Locate the cell with the specified text and output its [X, Y] center coordinate. 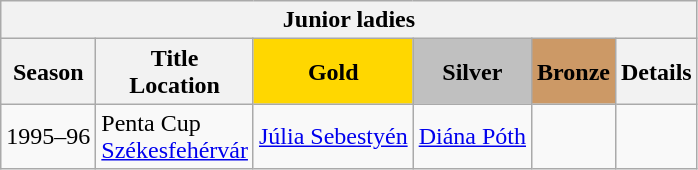
Season [48, 72]
Details [656, 72]
Júlia Sebestyén [333, 136]
Silver [472, 72]
Bronze [574, 72]
Diána Póth [472, 136]
1995–96 [48, 136]
Gold [333, 72]
Title Location [175, 72]
Junior ladies [349, 20]
Penta Cup Székesfehérvár [175, 136]
